From the cell containing the given text, extract its center point as (X, Y) coordinate. 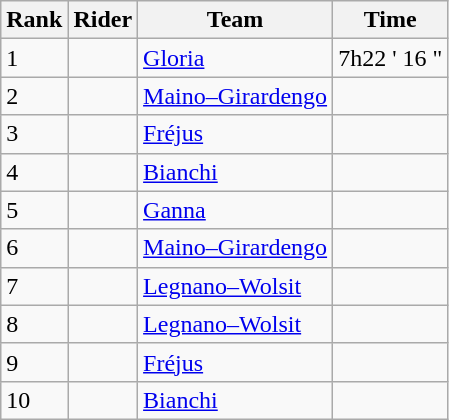
Gloria (236, 58)
9 (34, 362)
Time (390, 20)
Rank (34, 20)
7 (34, 286)
5 (34, 210)
Rider (103, 20)
1 (34, 58)
Team (236, 20)
Ganna (236, 210)
10 (34, 400)
2 (34, 96)
4 (34, 172)
3 (34, 134)
6 (34, 248)
8 (34, 324)
7h22 ' 16 " (390, 58)
